Locate the cell with the specified text and output its (X, Y) center coordinate. 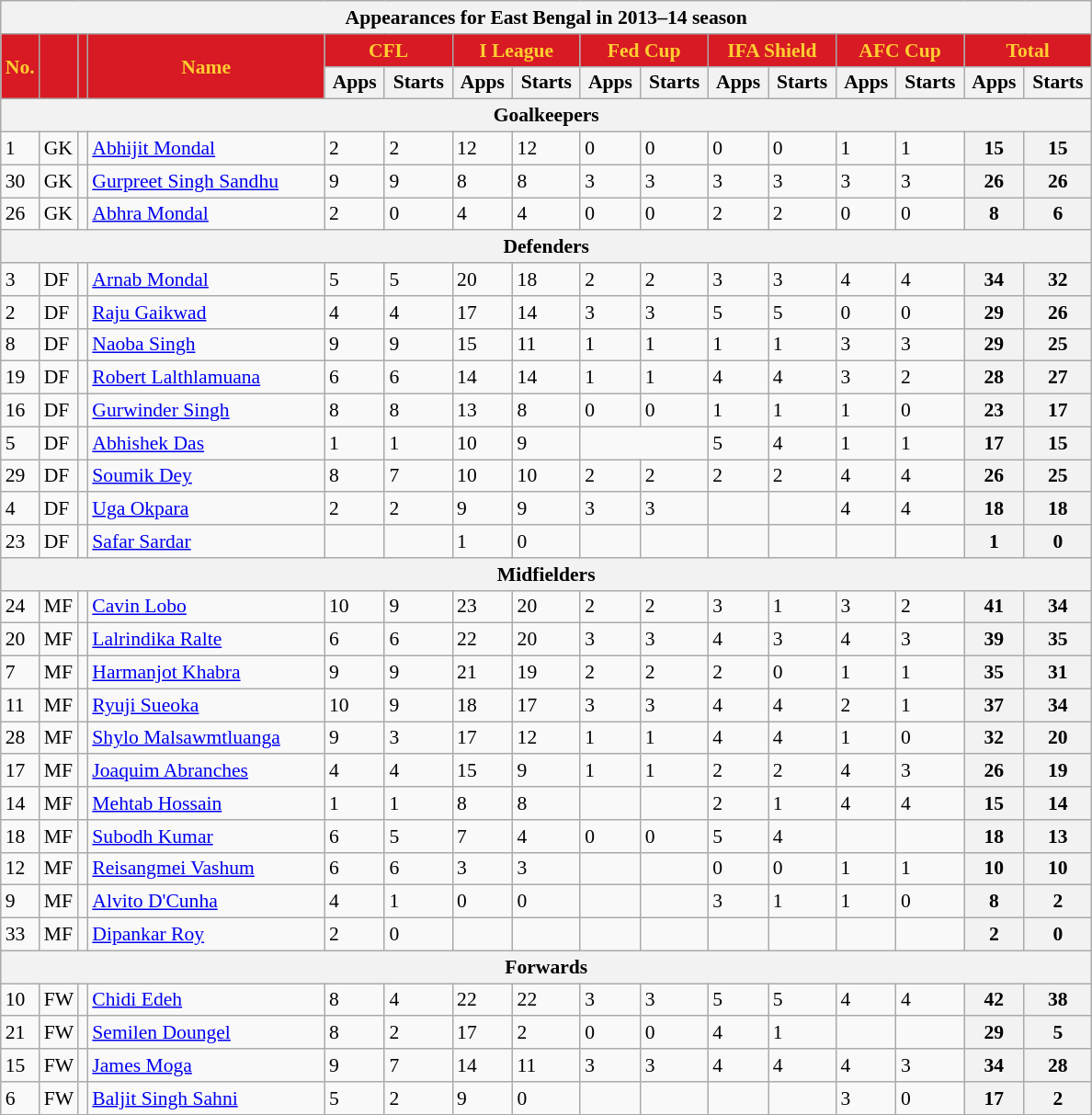
38 (1058, 1000)
Name (206, 66)
Arnab Mondal (206, 279)
Reisangmei Vashum (206, 869)
Soumik Dey (206, 476)
Safar Sardar (206, 541)
30 (20, 181)
Cavin Lobo (206, 607)
Ryuji Sueoka (206, 705)
Shylo Malsawmtluanga (206, 738)
IFA Shield (772, 51)
Midfielders (546, 575)
Alvito D'Cunha (206, 902)
Gurpreet Singh Sandhu (206, 181)
Naoba Singh (206, 345)
41 (995, 607)
Total (1028, 51)
James Moga (206, 1065)
37 (995, 705)
Joaquim Abranches (206, 771)
Subodh Kumar (206, 836)
Fed Cup (643, 51)
39 (995, 640)
27 (1058, 378)
Baljit Singh Sahni (206, 1098)
AFC Cup (899, 51)
Chidi Edeh (206, 1000)
Dipankar Roy (206, 935)
Uga Okpara (206, 509)
No. (20, 66)
24 (20, 607)
Appearances for East Bengal in 2013–14 season (546, 17)
Raju Gaikwad (206, 313)
42 (995, 1000)
Abhijit Mondal (206, 149)
Harmanjot Khabra (206, 673)
Defenders (546, 247)
Robert Lalthlamuana (206, 378)
Forwards (546, 967)
I League (517, 51)
Lalrindika Ralte (206, 640)
CFL (388, 51)
Goalkeepers (546, 116)
31 (1058, 673)
33 (20, 935)
Abhra Mondal (206, 214)
16 (20, 411)
Gurwinder Singh (206, 411)
Abhishek Das (206, 443)
Mehtab Hossain (206, 803)
Semilen Doungel (206, 1033)
